Output the (X, Y) coordinate of the center of the cell containing the given text.  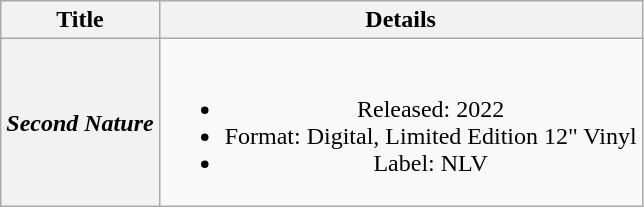
Details (400, 20)
Released: 2022Format: Digital, Limited Edition 12" VinylLabel: NLV (400, 122)
Title (80, 20)
Second Nature (80, 122)
